Determine the [X, Y] coordinate at the center of the cell enclosing the given text.  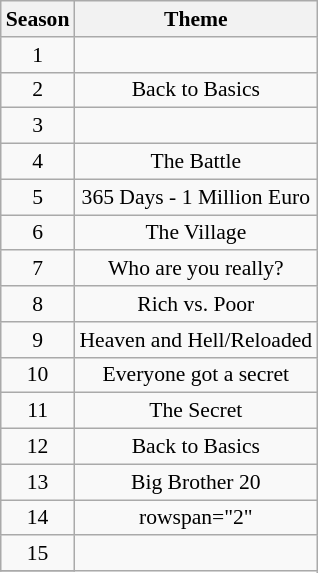
The Village [196, 233]
7 [38, 269]
9 [38, 340]
5 [38, 197]
8 [38, 304]
12 [38, 447]
rowspan="2" [196, 518]
Everyone got a secret [196, 375]
Rich vs. Poor [196, 304]
Big Brother 20 [196, 482]
2 [38, 90]
6 [38, 233]
Theme [196, 19]
4 [38, 162]
365 Days - 1 Million Euro [196, 197]
Heaven and Hell/Reloaded [196, 340]
13 [38, 482]
The Secret [196, 411]
11 [38, 411]
3 [38, 126]
Season [38, 19]
1 [38, 55]
Who are you really? [196, 269]
15 [38, 554]
14 [38, 518]
10 [38, 375]
The Battle [196, 162]
